From the cell containing the given text, extract its center point as [X, Y] coordinate. 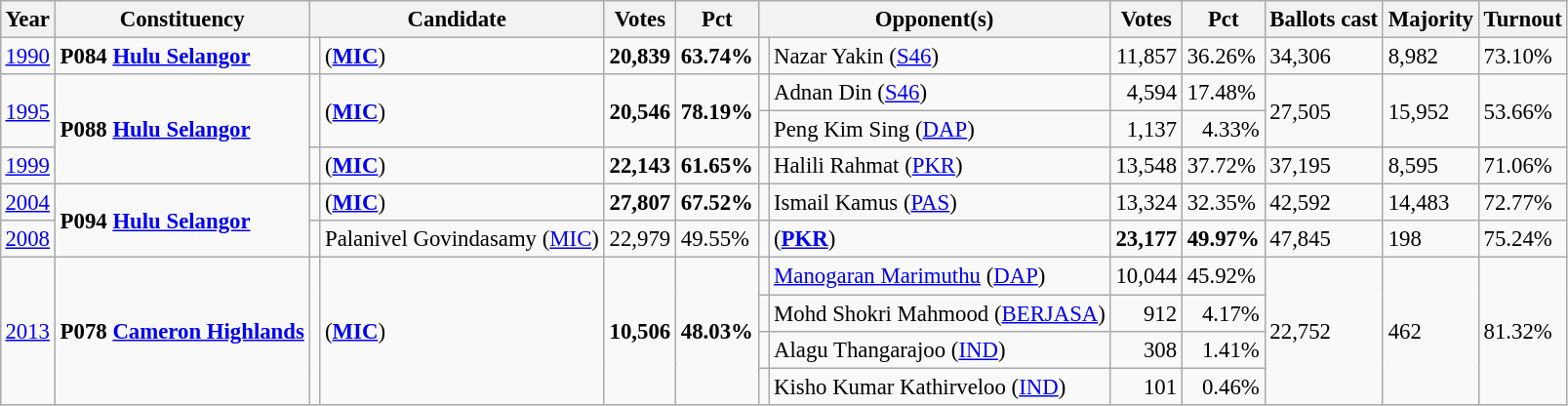
4.33% [1224, 130]
37.72% [1224, 166]
Opponent(s) [935, 20]
1990 [27, 56]
37,195 [1323, 166]
73.10% [1522, 56]
71.06% [1522, 166]
Kisho Kumar Kathirveloo (IND) [940, 386]
1999 [27, 166]
36.26% [1224, 56]
23,177 [1146, 239]
63.74% [716, 56]
2008 [27, 239]
0.46% [1224, 386]
61.65% [716, 166]
Constituency [181, 20]
78.19% [716, 111]
101 [1146, 386]
Year [27, 20]
13,324 [1146, 203]
15,952 [1430, 111]
Ballots cast [1323, 20]
13,548 [1146, 166]
Halili Rahmat (PKR) [940, 166]
22,143 [640, 166]
72.77% [1522, 203]
17.48% [1224, 93]
20,546 [640, 111]
14,483 [1430, 203]
Palanivel Govindasamy (MIC) [462, 239]
10,044 [1146, 276]
48.03% [716, 331]
Ismail Kamus (PAS) [940, 203]
20,839 [640, 56]
1.41% [1224, 349]
P088 Hulu Selangor [181, 129]
67.52% [716, 203]
75.24% [1522, 239]
49.55% [716, 239]
P078 Cameron Highlands [181, 331]
11,857 [1146, 56]
27,505 [1323, 111]
4,594 [1146, 93]
45.92% [1224, 276]
P084 Hulu Selangor [181, 56]
42,592 [1323, 203]
8,595 [1430, 166]
22,979 [640, 239]
198 [1430, 239]
34,306 [1323, 56]
22,752 [1323, 331]
81.32% [1522, 331]
Mohd Shokri Mahmood (BERJASA) [940, 313]
1995 [27, 111]
Manogaran Marimuthu (DAP) [940, 276]
P094 Hulu Selangor [181, 221]
Peng Kim Sing (DAP) [940, 130]
10,506 [640, 331]
8,982 [1430, 56]
53.66% [1522, 111]
Turnout [1522, 20]
32.35% [1224, 203]
Majority [1430, 20]
308 [1146, 349]
2013 [27, 331]
2004 [27, 203]
462 [1430, 331]
Adnan Din (S46) [940, 93]
Nazar Yakin (S46) [940, 56]
4.17% [1224, 313]
Alagu Thangarajoo (IND) [940, 349]
(PKR) [940, 239]
1,137 [1146, 130]
Candidate [457, 20]
912 [1146, 313]
27,807 [640, 203]
47,845 [1323, 239]
49.97% [1224, 239]
